Search for the cell housing the specified text and yield its [x, y] center coordinate. 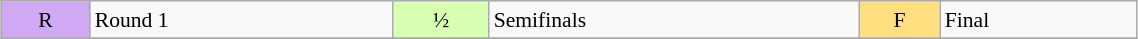
F [900, 20]
Final [1038, 20]
Round 1 [242, 20]
Semifinals [674, 20]
R [46, 20]
½ [440, 20]
